For the text-containing cell, return its midpoint in [x, y] coordinate format. 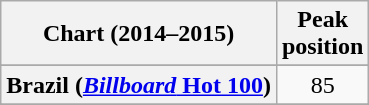
Peakposition [322, 34]
Chart (2014–2015) [139, 34]
85 [322, 85]
Brazil (Billboard Hot 100) [139, 85]
